Extract the [x, y] coordinate from the center of the cell holding the provided text.  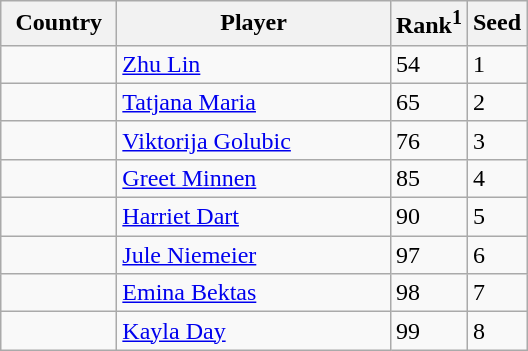
Greet Minnen [254, 178]
Tatjana Maria [254, 102]
98 [428, 293]
5 [496, 217]
Jule Niemeier [254, 255]
8 [496, 331]
Zhu Lin [254, 64]
97 [428, 255]
99 [428, 331]
Harriet Dart [254, 217]
65 [428, 102]
Rank1 [428, 24]
54 [428, 64]
3 [496, 140]
2 [496, 102]
Viktorija Golubic [254, 140]
6 [496, 255]
Country [59, 24]
Kayla Day [254, 331]
4 [496, 178]
85 [428, 178]
76 [428, 140]
Seed [496, 24]
90 [428, 217]
1 [496, 64]
Player [254, 24]
7 [496, 293]
Emina Bektas [254, 293]
